Provide the (x, y) coordinate of the cell's center where the given text is located.  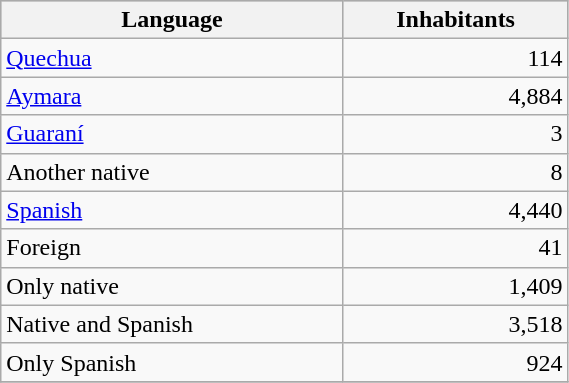
Aymara (172, 96)
4,440 (456, 210)
924 (456, 362)
1,409 (456, 286)
Spanish (172, 210)
Foreign (172, 248)
Native and Spanish (172, 324)
Inhabitants (456, 20)
Guaraní (172, 134)
Only Spanish (172, 362)
Only native (172, 286)
Language (172, 20)
114 (456, 58)
3,518 (456, 324)
4,884 (456, 96)
Quechua (172, 58)
41 (456, 248)
Another native (172, 172)
8 (456, 172)
3 (456, 134)
